Return (X, Y) of the center of cell containing provided text 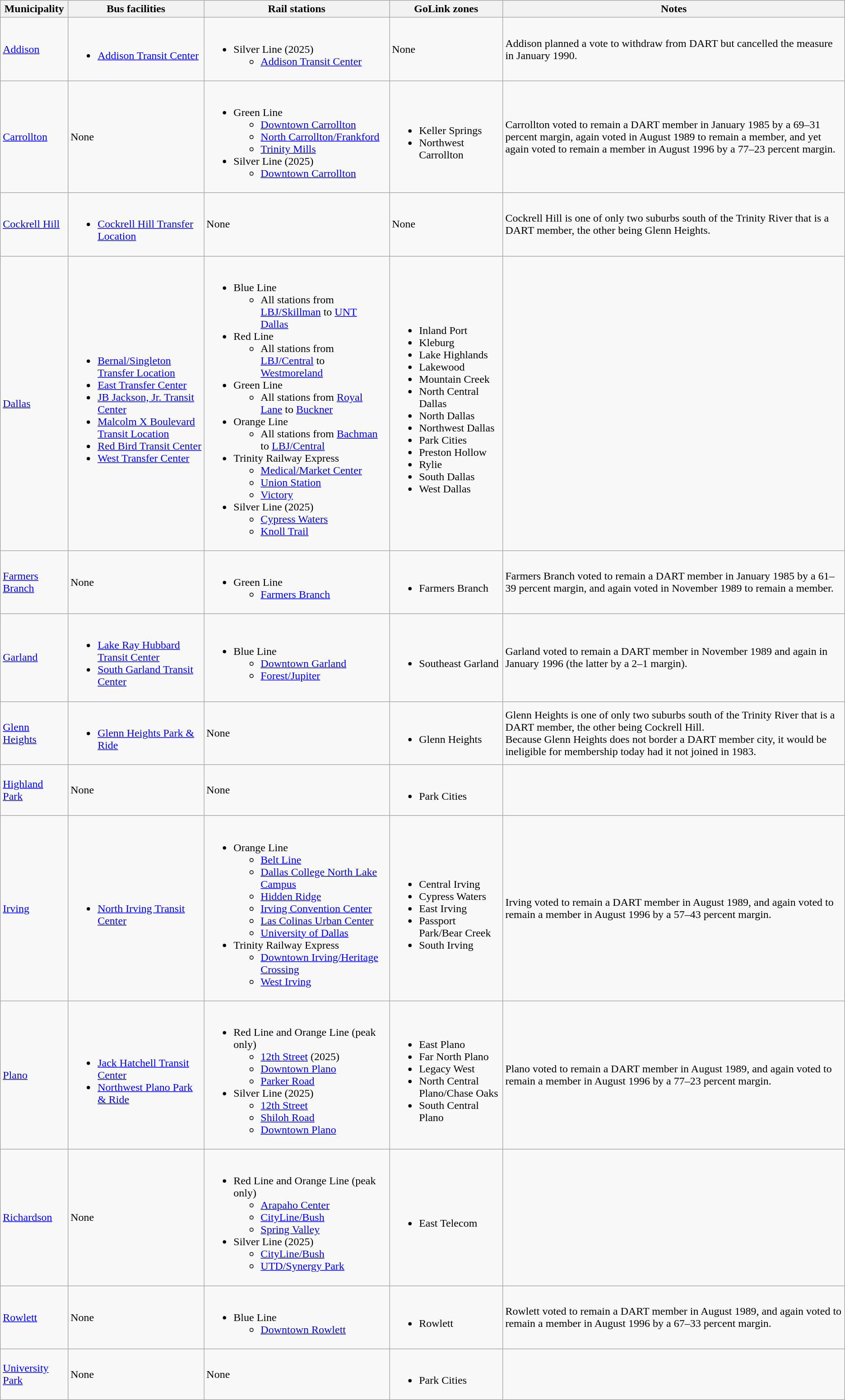
Green LineFarmers Branch (297, 582)
Cockrell Hill is one of only two suburbs south of the Trinity River that is a DART member, the other being Glenn Heights. (673, 224)
Addison Transit Center (136, 49)
East Telecom (446, 1217)
Irving (34, 908)
Plano (34, 1075)
Red Line and Orange Line (peak only)12th Street (2025)Downtown PlanoParker RoadSilver Line (2025)12th StreetShiloh RoadDowntown Plano (297, 1075)
Addison planned a vote to withdraw from DART but cancelled the measure in January 1990. (673, 49)
Green LineDowntown CarrolltonNorth Carrollton/FrankfordTrinity MillsSilver Line (2025)Downtown Carrollton (297, 137)
Notes (673, 9)
Bus facilities (136, 9)
Richardson (34, 1217)
Glenn Heights Park & Ride (136, 733)
Municipality (34, 9)
Blue LineDowntown Rowlett (297, 1317)
Silver Line (2025)Addison Transit Center (297, 49)
Addison (34, 49)
Carrollton (34, 137)
Cockrell Hill (34, 224)
Dallas (34, 403)
Plano voted to remain a DART member in August 1989, and again voted to remain a member in August 1996 by a 77–23 percent margin. (673, 1075)
Lake Ray Hubbard Transit CenterSouth Garland Transit Center (136, 658)
Highland Park (34, 790)
Farmers Branch voted to remain a DART member in January 1985 by a 61–39 percent margin, and again voted in November 1989 to remain a member. (673, 582)
Central IrvingCypress WatersEast IrvingPassport Park/Bear CreekSouth Irving (446, 908)
East PlanoFar North PlanoLegacy WestNorth Central Plano/Chase OaksSouth Central Plano (446, 1075)
Keller SpringsNorthwest Carrollton (446, 137)
Cockrell Hill Transfer Location (136, 224)
Rail stations (297, 9)
Irving voted to remain a DART member in August 1989, and again voted to remain a member in August 1996 by a 57–43 percent margin. (673, 908)
Garland voted to remain a DART member in November 1989 and again in January 1996 (the latter by a 2–1 margin). (673, 658)
North Irving Transit Center (136, 908)
Red Line and Orange Line (peak only)Arapaho CenterCityLine/BushSpring ValleySilver Line (2025)CityLine/BushUTD/Synergy Park (297, 1217)
Garland (34, 658)
Jack Hatchell Transit CenterNorthwest Plano Park & Ride (136, 1075)
GoLink zones (446, 9)
Rowlett voted to remain a DART member in August 1989, and again voted to remain a member in August 1996 by a 67–33 percent margin. (673, 1317)
Southeast Garland (446, 658)
Blue LineDowntown GarlandForest/Jupiter (297, 658)
University Park (34, 1375)
